Determine the [x, y] coordinate at the center of the cell enclosing the given text.  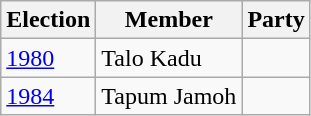
Election [48, 20]
Tapum Jamoh [169, 96]
Party [276, 20]
1980 [48, 58]
Member [169, 20]
Talo Kadu [169, 58]
1984 [48, 96]
